Capture the cell that displays the provided text and extract its (X, Y) central coordinate. 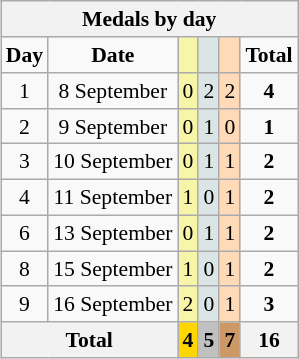
8 September (112, 91)
6 (24, 233)
Day (24, 55)
16 September (112, 304)
7 (230, 340)
Date (112, 55)
5 (208, 340)
8 (24, 269)
15 September (112, 269)
10 September (112, 162)
11 September (112, 197)
13 September (112, 233)
Medals by day (150, 19)
16 (268, 340)
9 (24, 304)
9 September (112, 126)
